Identify which cell holds the provided text, then report its (X, Y) central coordinate. 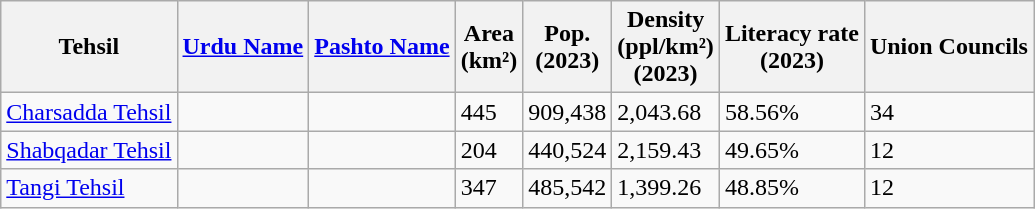
Pop.(2023) (568, 47)
58.56% (792, 112)
445 (489, 112)
909,438 (568, 112)
48.85% (792, 188)
Density(ppl/km²)(2023) (666, 47)
485,542 (568, 188)
Tehsil (89, 47)
Urdu Name (243, 47)
347 (489, 188)
Literacy rate(2023) (792, 47)
Area(km²) (489, 47)
34 (948, 112)
1,399.26 (666, 188)
204 (489, 150)
Pashto Name (382, 47)
Charsadda Tehsil (89, 112)
Tangi Tehsil (89, 188)
Shabqadar Tehsil (89, 150)
2,159.43 (666, 150)
Union Councils (948, 47)
440,524 (568, 150)
2,043.68 (666, 112)
49.65% (792, 150)
